Output the (x, y) coordinate of the center of the cell containing the given text.  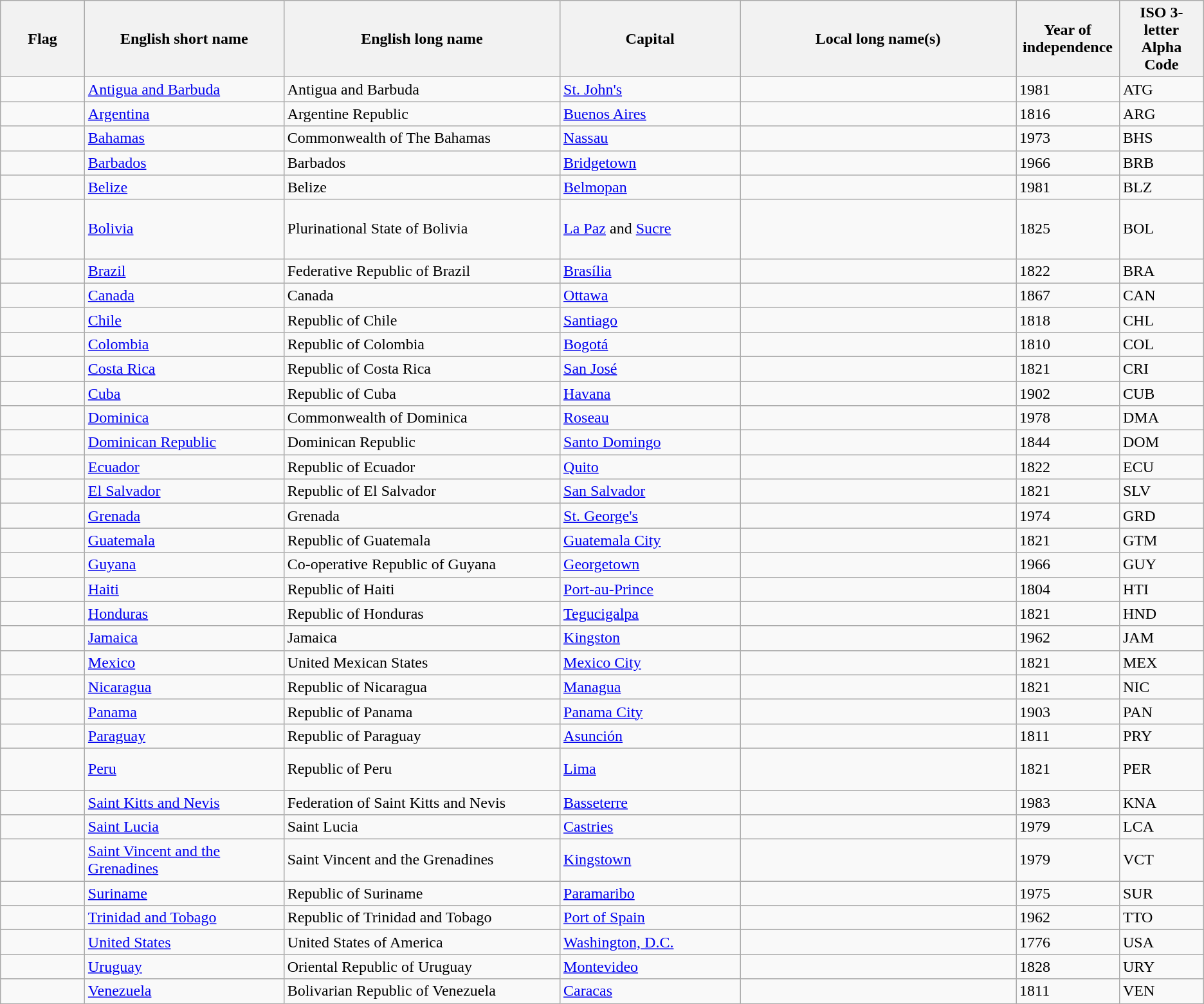
Santiago (650, 320)
Peru (184, 769)
Republic of Guatemala (422, 540)
Paramaribo (650, 893)
Year of independence (1068, 39)
Guyana (184, 565)
Asunción (650, 736)
Haiti (184, 589)
JAM (1162, 638)
Saint Kitts and Nevis (184, 802)
LCA (1162, 827)
Panama City (650, 711)
1776 (1068, 942)
Suriname (184, 893)
Bahamas (184, 138)
Republic of El Salvador (422, 491)
ARG (1162, 114)
KNA (1162, 802)
Federation of Saint Kitts and Nevis (422, 802)
Lima (650, 769)
Republic of Haiti (422, 589)
Belmopan (650, 187)
Republic of Suriname (422, 893)
PAN (1162, 711)
Commonwealth of Dominica (422, 418)
Co-operative Republic of Guyana (422, 565)
Republic of Chile (422, 320)
1973 (1068, 138)
Bridgetown (650, 163)
1978 (1068, 418)
Montevideo (650, 967)
Brasília (650, 271)
Paraguay (184, 736)
BOL (1162, 229)
PER (1162, 769)
Republic of Peru (422, 769)
Chile (184, 320)
VCT (1162, 861)
Managua (650, 687)
GRD (1162, 516)
St. George's (650, 516)
1844 (1068, 443)
Venezuela (184, 991)
Trinidad and Tobago (184, 918)
Oriental Republic of Uruguay (422, 967)
URY (1162, 967)
San Salvador (650, 491)
Federative Republic of Brazil (422, 271)
Colombia (184, 344)
SUR (1162, 893)
Republic of Honduras (422, 614)
COL (1162, 344)
ATG (1162, 89)
1816 (1068, 114)
NIC (1162, 687)
Washington, D.C. (650, 942)
El Salvador (184, 491)
Guatemala (184, 540)
Capital (650, 39)
Havana (650, 393)
Ecuador (184, 467)
1974 (1068, 516)
BRA (1162, 271)
Kingston (650, 638)
Dominica (184, 418)
La Paz and Sucre (650, 229)
Honduras (184, 614)
Nassau (650, 138)
MEX (1162, 662)
United States of America (422, 942)
1867 (1068, 295)
Uruguay (184, 967)
BHS (1162, 138)
Flag (42, 39)
Costa Rica (184, 369)
Republic of Nicaragua (422, 687)
Caracas (650, 991)
1983 (1068, 802)
Republic of Trinidad and Tobago (422, 918)
English short name (184, 39)
1818 (1068, 320)
Cuba (184, 393)
DOM (1162, 443)
Port of Spain (650, 918)
St. John's (650, 89)
Guatemala City (650, 540)
Republic of Costa Rica (422, 369)
ECU (1162, 467)
Republic of Colombia (422, 344)
1825 (1068, 229)
Basseterre (650, 802)
1828 (1068, 967)
1804 (1068, 589)
San José (650, 369)
Mexico (184, 662)
Republic of Panama (422, 711)
Buenos Aires (650, 114)
DMA (1162, 418)
1902 (1068, 393)
1903 (1068, 711)
VEN (1162, 991)
TTO (1162, 918)
Bolivarian Republic of Venezuela (422, 991)
1810 (1068, 344)
Republic of Ecuador (422, 467)
CRI (1162, 369)
United States (184, 942)
Georgetown (650, 565)
Republic of Cuba (422, 393)
1975 (1068, 893)
USA (1162, 942)
Argentine Republic (422, 114)
Bogotá (650, 344)
CHL (1162, 320)
Plurinational State of Bolivia (422, 229)
Republic of Paraguay (422, 736)
Kingstown (650, 861)
Tegucigalpa (650, 614)
ISO 3-letterAlpha Code (1162, 39)
Bolivia (184, 229)
SLV (1162, 491)
HND (1162, 614)
Argentina (184, 114)
Roseau (650, 418)
Brazil (184, 271)
Ottawa (650, 295)
Castries (650, 827)
Mexico City (650, 662)
Local long name(s) (879, 39)
English long name (422, 39)
Port-au-Prince (650, 589)
GUY (1162, 565)
Santo Domingo (650, 443)
BRB (1162, 163)
CAN (1162, 295)
Commonwealth of The Bahamas (422, 138)
Nicaragua (184, 687)
United Mexican States (422, 662)
CUB (1162, 393)
GTM (1162, 540)
PRY (1162, 736)
Quito (650, 467)
HTI (1162, 589)
BLZ (1162, 187)
Panama (184, 711)
